Extract the (x, y) coordinate from the center of the cell holding the provided text.  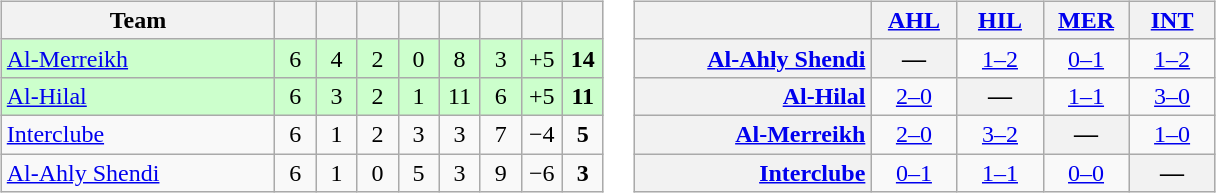
0–0 (1086, 173)
4 (336, 58)
3–0 (1172, 96)
Team (138, 20)
HIL (1000, 20)
AHL (914, 20)
9 (500, 173)
−4 (542, 134)
8 (460, 58)
−6 (542, 173)
MER (1086, 20)
7 (500, 134)
14 (582, 58)
3–2 (1000, 134)
INT (1172, 20)
1–0 (1172, 134)
